Extract the [x, y] coordinate from the center of the cell holding the provided text.  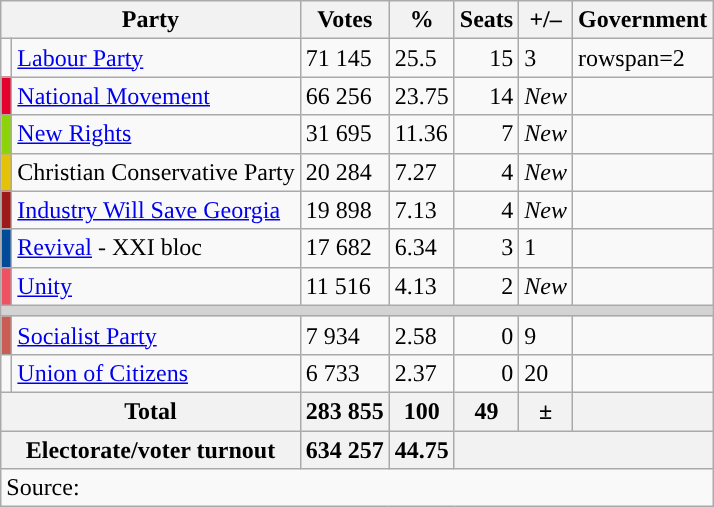
1 [546, 248]
New Rights [156, 134]
11.36 [422, 134]
Party [150, 20]
+/– [546, 20]
Votes [344, 20]
2.37 [422, 373]
6 733 [344, 373]
44.75 [422, 449]
20 [546, 373]
7.13 [422, 210]
17 682 [344, 248]
Total [150, 411]
Source: [357, 488]
% [422, 20]
634 257 [344, 449]
20 284 [344, 172]
rowspan=2 [642, 58]
2.58 [422, 335]
283 855 [344, 411]
Electorate/voter turnout [150, 449]
6.34 [422, 248]
15 [486, 58]
7 [486, 134]
2 [486, 286]
Unity [156, 286]
25.5 [422, 58]
Seats [486, 20]
Socialist Party [156, 335]
Industry Will Save Georgia [156, 210]
Christian Conservative Party [156, 172]
49 [486, 411]
66 256 [344, 96]
14 [486, 96]
19 898 [344, 210]
Union of Citizens [156, 373]
Revival - XXI bloc [156, 248]
± [546, 411]
Labour Party [156, 58]
7 934 [344, 335]
National Movement [156, 96]
11 516 [344, 286]
9 [546, 335]
100 [422, 411]
23.75 [422, 96]
31 695 [344, 134]
Government [642, 20]
4.13 [422, 286]
7.27 [422, 172]
71 145 [344, 58]
